Scan for the cell matching the given text and deliver its [x, y] coordinate at center. 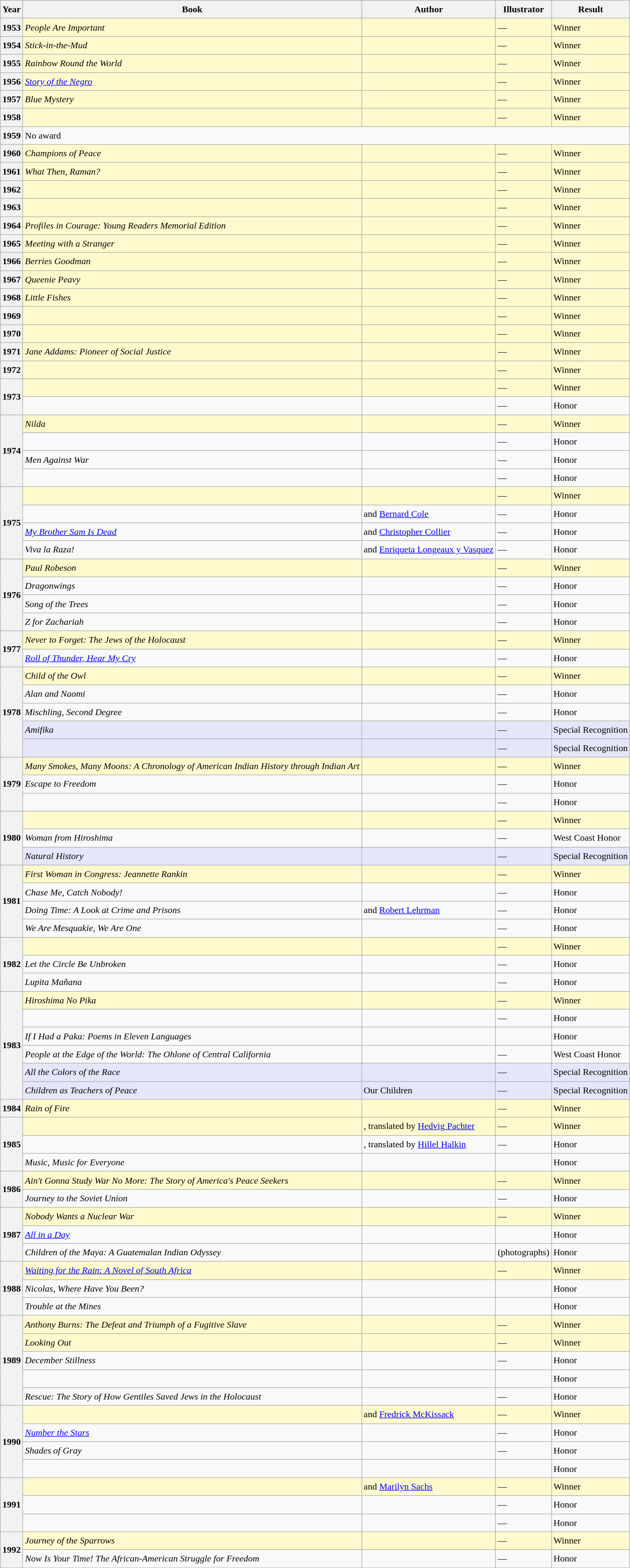
Many Smokes, Many Moons: A Chronology of American Indian History through Indian Art [192, 766]
1986 [11, 1189]
Stick-in-the-Mud [192, 45]
Nicolas, Where Have You Been? [192, 1289]
All the Colors of the Race [192, 1072]
Rescue: The Story of How Gentiles Saved Jews in the Holocaust [192, 1396]
Result [591, 9]
1977 [11, 649]
Chase Me, Catch Nobody! [192, 892]
1990 [11, 1442]
and Marilyn Sachs [428, 1487]
Illustrator [524, 9]
Little Fishes [192, 298]
Our Children [428, 1090]
1962 [11, 189]
1959 [11, 136]
1963 [11, 207]
Roll of Thunder, Hear My Cry [192, 658]
1987 [11, 1234]
1957 [11, 100]
Children as Teachers of Peace [192, 1090]
Viva la Raza! [192, 550]
1974 [11, 451]
Amifika [192, 730]
1972 [11, 370]
1965 [11, 243]
1971 [11, 351]
1983 [11, 1045]
Children of the Maya: A Guatemalan Indian Odyssey [192, 1253]
Story of the Negro [192, 81]
Natural History [192, 856]
Men Against War [192, 459]
and Fredrick McKissack [428, 1415]
Queenie Peavy [192, 279]
and Enriqueta Longeaux y Vasquez [428, 550]
People at the Edge of the World: The Ohlone of Central California [192, 1054]
Meeting with a Stranger [192, 243]
1954 [11, 45]
My Brother Sam Is Dead [192, 532]
and Bernard Cole [428, 514]
Dragonwings [192, 586]
1992 [11, 1550]
Never to Forget: The Jews of the Holocaust [192, 640]
Nilda [192, 423]
Now Is Your Time! The African-American Struggle for Freedom [192, 1559]
Author [428, 9]
People Are Important [192, 28]
1973 [11, 397]
Book [192, 9]
Mischling, Second Degree [192, 712]
and Christopher Collier [428, 532]
1989 [11, 1361]
Doing Time: A Look at Crime and Prisons [192, 910]
Journey to the Soviet Union [192, 1198]
1984 [11, 1109]
and Robert Lehrman [428, 910]
Waiting for the Rain: A Novel of South Africa [192, 1270]
1968 [11, 298]
If I Had a Paka: Poems in Eleven Languages [192, 1036]
All in a Day [192, 1234]
Looking Out [192, 1342]
1991 [11, 1504]
, translated by Hedvig Pachter [428, 1126]
Lupita Mañana [192, 982]
Woman from Hiroshima [192, 838]
Paul Robeson [192, 568]
1953 [11, 28]
1958 [11, 117]
(photographs) [524, 1253]
1967 [11, 279]
1955 [11, 64]
Trouble at the Mines [192, 1306]
Rain of Fire [192, 1109]
1956 [11, 81]
Alan and Naomi [192, 694]
Let the Circle Be Unbroken [192, 964]
Z for Zachariah [192, 622]
1988 [11, 1289]
Child of the Owl [192, 676]
Journey of the Sparrows [192, 1540]
First Woman in Congress: Jeannette Rankin [192, 874]
1981 [11, 901]
1961 [11, 171]
1970 [11, 334]
Anthony Burns: The Defeat and Triumph of a Fugitive Slave [192, 1325]
1960 [11, 153]
Profiles in Courage: Young Readers Memorial Edition [192, 226]
Escape to Freedom [192, 784]
1976 [11, 595]
1979 [11, 784]
1975 [11, 523]
Music, Music for Everyone [192, 1162]
Hiroshima No Pika [192, 1000]
What Then, Raman? [192, 171]
1980 [11, 838]
Blue Mystery [192, 100]
Nobody Wants a Nuclear War [192, 1217]
December Stillness [192, 1361]
Rainbow Round the World [192, 64]
Number the Stars [192, 1432]
Ain't Gonna Study War No More: The Story of America's Peace Seekers [192, 1181]
We Are Mesquakie, We Are One [192, 928]
Berries Goodman [192, 262]
Shades of Gray [192, 1451]
1966 [11, 262]
No award [327, 136]
Champions of Peace [192, 153]
Year [11, 9]
1985 [11, 1145]
1969 [11, 315]
Jane Addams: Pioneer of Social Justice [192, 351]
, translated by Hillel Halkin [428, 1145]
Song of the Trees [192, 604]
1978 [11, 712]
1964 [11, 226]
1982 [11, 964]
